Identify which cell holds the provided text, then report its [X, Y] central coordinate. 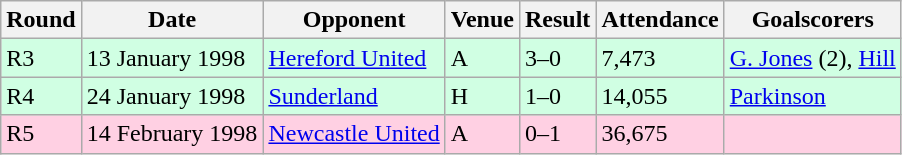
Venue [482, 20]
14,055 [660, 96]
Opponent [354, 20]
Attendance [660, 20]
R4 [41, 96]
Goalscorers [812, 20]
1–0 [557, 96]
Result [557, 20]
Parkinson [812, 96]
Hereford United [354, 58]
R5 [41, 134]
0–1 [557, 134]
Newcastle United [354, 134]
R3 [41, 58]
Sunderland [354, 96]
3–0 [557, 58]
H [482, 96]
13 January 1998 [172, 58]
14 February 1998 [172, 134]
Date [172, 20]
24 January 1998 [172, 96]
Round [41, 20]
7,473 [660, 58]
G. Jones (2), Hill [812, 58]
36,675 [660, 134]
